Return (X, Y) of the center of cell containing provided text 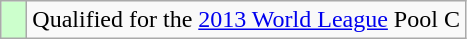
Qualified for the 2013 World League Pool C (246, 20)
